Output the [x, y] coordinate of the center of the cell containing the given text.  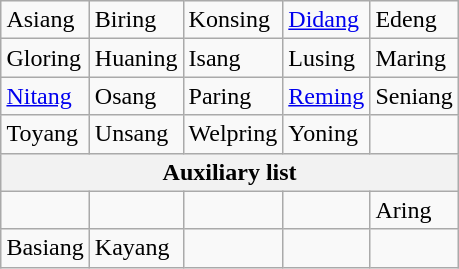
Reming [326, 96]
Gloring [45, 58]
Biring [136, 20]
Welpring [233, 134]
Kayang [136, 248]
Didang [326, 20]
Basiang [45, 248]
Asiang [45, 20]
Paring [233, 96]
Isang [233, 58]
Nitang [45, 96]
Huaning [136, 58]
Toyang [45, 134]
Yoning [326, 134]
Maring [414, 58]
Auxiliary list [230, 172]
Osang [136, 96]
Aring [414, 210]
Lusing [326, 58]
Seniang [414, 96]
Unsang [136, 134]
Edeng [414, 20]
Konsing [233, 20]
